From the cell containing the given text, extract its center point as (X, Y) coordinate. 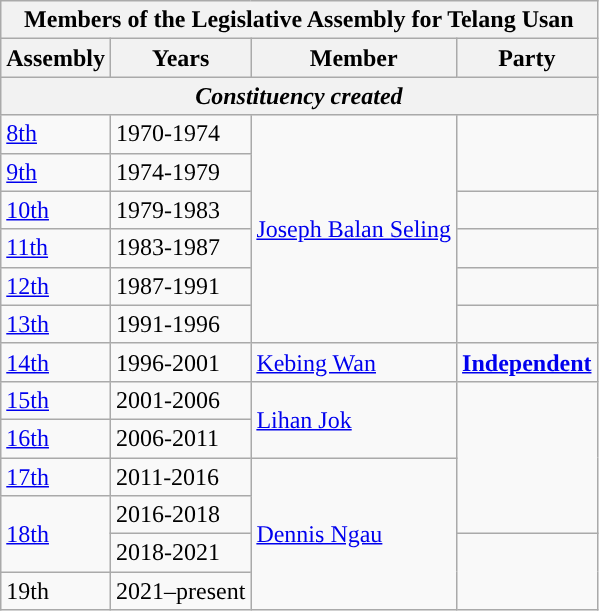
Party (527, 58)
2011-2016 (180, 477)
17th (56, 477)
1987-1991 (180, 286)
15th (56, 400)
14th (56, 362)
2018-2021 (180, 553)
16th (56, 438)
1979-1983 (180, 210)
Independent (527, 362)
1991-1996 (180, 324)
Constituency created (299, 96)
12th (56, 286)
9th (56, 172)
Dennis Ngau (354, 534)
Member (354, 58)
Years (180, 58)
2021–present (180, 591)
2016-2018 (180, 515)
11th (56, 248)
2006-2011 (180, 438)
1996-2001 (180, 362)
10th (56, 210)
1974-1979 (180, 172)
Kebing Wan (354, 362)
18th (56, 534)
Joseph Balan Seling (354, 229)
Lihan Jok (354, 419)
13th (56, 324)
2001-2006 (180, 400)
1983-1987 (180, 248)
8th (56, 134)
Assembly (56, 58)
Members of the Legislative Assembly for Telang Usan (299, 20)
19th (56, 591)
1970-1974 (180, 134)
